Return [x, y] of the center of cell containing provided text 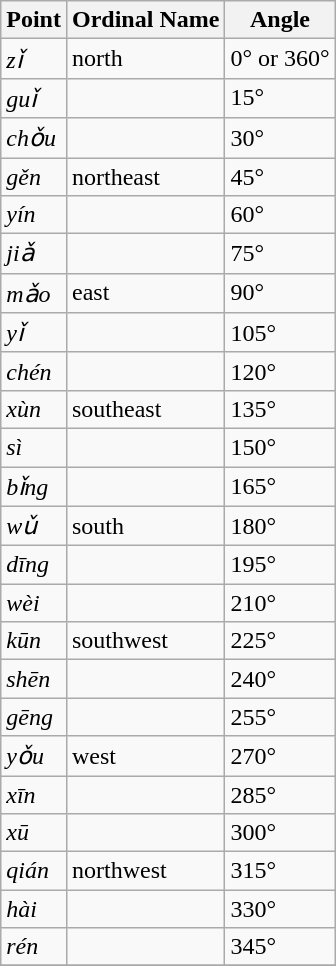
wèi [34, 603]
xīn [34, 795]
345° [280, 947]
chǒu [34, 138]
120° [280, 371]
bǐng [34, 486]
195° [280, 565]
southeast [145, 409]
southwest [145, 641]
285° [280, 795]
90° [280, 293]
mǎo [34, 293]
guǐ [34, 98]
Ordinal Name [145, 20]
kūn [34, 641]
yǐ [34, 333]
15° [280, 98]
60° [280, 215]
150° [280, 447]
75° [280, 254]
270° [280, 756]
330° [280, 909]
yǒu [34, 756]
chén [34, 371]
315° [280, 871]
gēng [34, 717]
255° [280, 717]
zǐ [34, 59]
gěn [34, 177]
165° [280, 486]
west [145, 756]
jiǎ [34, 254]
300° [280, 833]
northwest [145, 871]
Angle [280, 20]
shēn [34, 679]
wǔ [34, 526]
xùn [34, 409]
240° [280, 679]
xū [34, 833]
sì [34, 447]
Point [34, 20]
yín [34, 215]
northeast [145, 177]
hài [34, 909]
105° [280, 333]
210° [280, 603]
225° [280, 641]
south [145, 526]
north [145, 59]
rén [34, 947]
dīng [34, 565]
180° [280, 526]
30° [280, 138]
45° [280, 177]
east [145, 293]
135° [280, 409]
qián [34, 871]
0° or 360° [280, 59]
